From the cell containing the given text, extract its center point as (X, Y) coordinate. 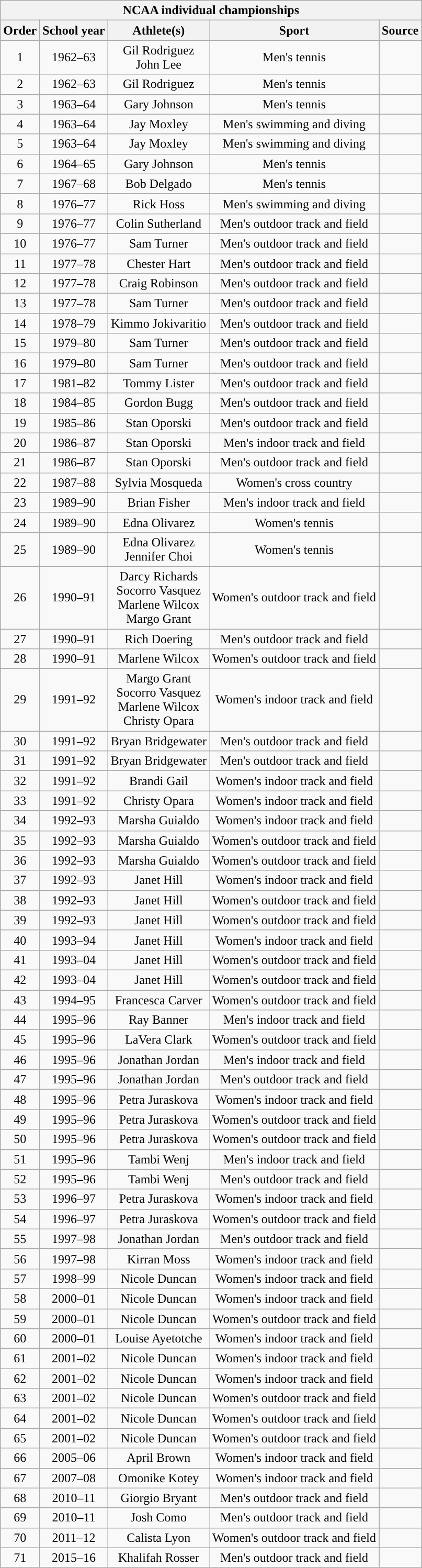
Calista Lyon (158, 1538)
6 (20, 164)
32 (20, 781)
Source (401, 30)
44 (20, 1020)
30 (20, 741)
57 (20, 1279)
66 (20, 1458)
Khalifah Rosser (158, 1558)
Darcy RichardsSocorro VasquezMarlene WilcoxMargo Grant (158, 598)
53 (20, 1199)
Bob Delgado (158, 184)
38 (20, 900)
46 (20, 1060)
70 (20, 1538)
3 (20, 104)
58 (20, 1298)
Chester Hart (158, 263)
51 (20, 1159)
47 (20, 1080)
Edna OlivarezJennifer Choi (158, 550)
55 (20, 1239)
1 (20, 58)
27 (20, 639)
71 (20, 1558)
Brian Fisher (158, 502)
Louise Ayetotche (158, 1339)
12 (20, 284)
56 (20, 1259)
1984–85 (74, 403)
LaVera Clark (158, 1040)
39 (20, 920)
Women's cross country (294, 483)
62 (20, 1379)
15 (20, 343)
1978–79 (74, 323)
21 (20, 463)
Giorgio Bryant (158, 1498)
17 (20, 383)
1998–99 (74, 1279)
1967–68 (74, 184)
20 (20, 443)
Ray Banner (158, 1020)
2015–16 (74, 1558)
Gordon Bugg (158, 403)
9 (20, 223)
4 (20, 124)
52 (20, 1179)
18 (20, 403)
69 (20, 1518)
50 (20, 1139)
Rich Doering (158, 639)
Omonike Kotey (158, 1478)
67 (20, 1478)
1981–82 (74, 383)
59 (20, 1318)
Rick Hoss (158, 204)
Gil RodriguezJohn Lee (158, 58)
Athlete(s) (158, 30)
64 (20, 1418)
Francesca Carver (158, 1000)
Kimmo Jokivaritio (158, 323)
25 (20, 550)
Sylvia Mosqueda (158, 483)
36 (20, 860)
23 (20, 502)
41 (20, 960)
Craig Robinson (158, 284)
Marlene Wilcox (158, 659)
24 (20, 522)
Kirran Moss (158, 1259)
31 (20, 761)
Order (20, 30)
Tommy Lister (158, 383)
14 (20, 323)
5 (20, 144)
Gil Rodriguez (158, 84)
26 (20, 598)
2005–06 (74, 1458)
1987–88 (74, 483)
Sport (294, 30)
49 (20, 1119)
29 (20, 700)
1985–86 (74, 423)
19 (20, 423)
35 (20, 841)
7 (20, 184)
16 (20, 363)
2007–08 (74, 1478)
2 (20, 84)
10 (20, 243)
8 (20, 204)
34 (20, 821)
43 (20, 1000)
42 (20, 980)
28 (20, 659)
63 (20, 1398)
School year (74, 30)
Christy Opara (158, 801)
April Brown (158, 1458)
65 (20, 1438)
2011–12 (74, 1538)
Josh Como (158, 1518)
48 (20, 1100)
Edna Olivarez (158, 522)
Brandi Gail (158, 781)
54 (20, 1219)
45 (20, 1040)
22 (20, 483)
Margo GrantSocorro VasquezMarlene WilcoxChristy Opara (158, 700)
1994–95 (74, 1000)
40 (20, 940)
1993–94 (74, 940)
11 (20, 263)
61 (20, 1359)
68 (20, 1498)
1964–65 (74, 164)
13 (20, 304)
37 (20, 880)
60 (20, 1339)
33 (20, 801)
Colin Sutherland (158, 223)
NCAA individual championships (211, 10)
